Pinpoint the cell where the given text exists, returning its [X, Y] midpoint coordinate. 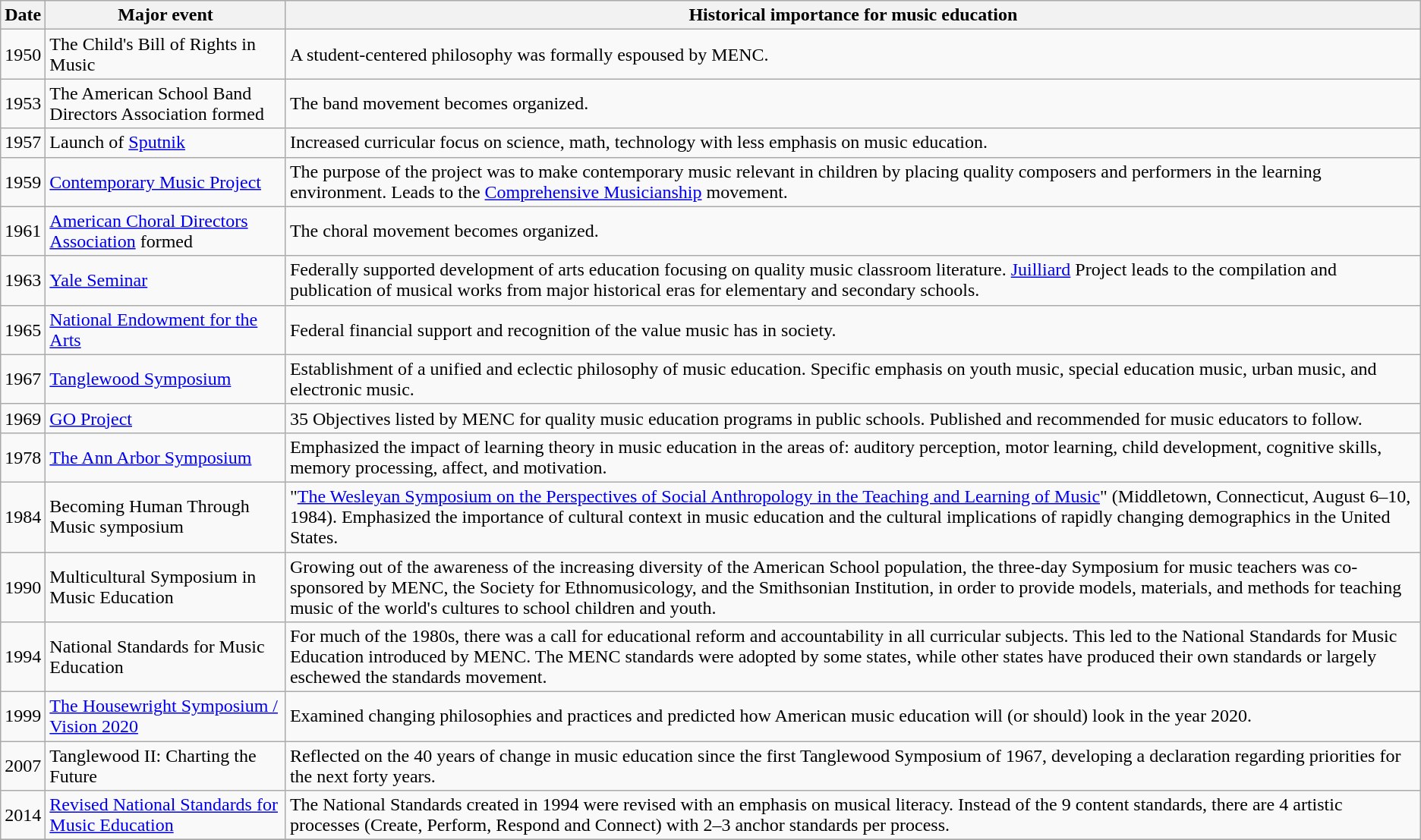
Examined changing philosophies and practices and predicted how American music education will (or should) look in the year 2020. [853, 716]
1999 [23, 716]
1967 [23, 379]
Historical importance for music education [853, 15]
1969 [23, 418]
1957 [23, 143]
Increased curricular focus on science, math, technology with less emphasis on music education. [853, 143]
Becoming Human Through Music symposium [165, 517]
Contemporary Music Project [165, 182]
Yale Seminar [165, 281]
Multicultural Symposium in Music Education [165, 587]
1961 [23, 231]
1953 [23, 103]
The choral movement becomes organized. [853, 231]
Revised National Standards for Music Education [165, 815]
The Ann Arbor Symposium [165, 457]
1963 [23, 281]
1994 [23, 657]
Tanglewood II: Charting the Future [165, 766]
National Standards for Music Education [165, 657]
2007 [23, 766]
Date [23, 15]
A student-centered philosophy was formally espoused by MENC. [853, 55]
1959 [23, 182]
1984 [23, 517]
1965 [23, 329]
The American School Band Directors Association formed [165, 103]
The Child's Bill of Rights in Music [165, 55]
GO Project [165, 418]
1950 [23, 55]
Major event [165, 15]
Federal financial support and recognition of the value music has in society. [853, 329]
1978 [23, 457]
The Housewright Symposium / Vision 2020 [165, 716]
2014 [23, 815]
Launch of Sputnik [165, 143]
The band movement becomes organized. [853, 103]
American Choral Directors Association formed [165, 231]
National Endowment for the Arts [165, 329]
35 Objectives listed by MENC for quality music education programs in public schools. Published and recommended for music educators to follow. [853, 418]
Tanglewood Symposium [165, 379]
1990 [23, 587]
